Capture the cell that displays the provided text and extract its (x, y) central coordinate. 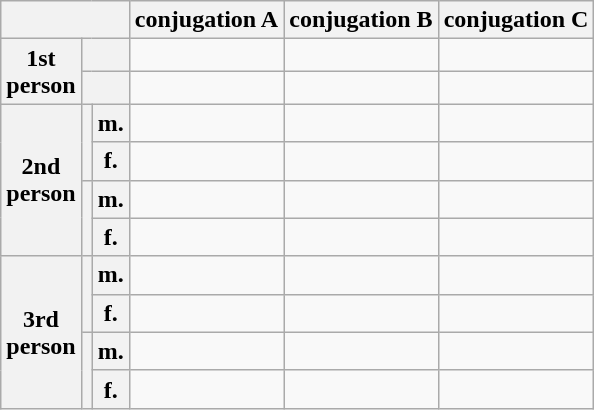
3rdperson (41, 332)
conjugation C (516, 20)
conjugation B (361, 20)
2ndperson (41, 180)
1stperson (41, 72)
conjugation A (206, 20)
